Identify which cell holds the provided text, then report its [x, y] central coordinate. 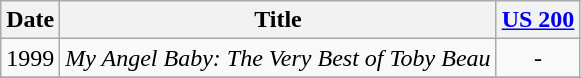
Date [30, 20]
1999 [30, 58]
- [538, 58]
Title [278, 20]
My Angel Baby: The Very Best of Toby Beau [278, 58]
US 200 [538, 20]
